Detect which cell encompasses the target text, then output its (X, Y) center coordinate. 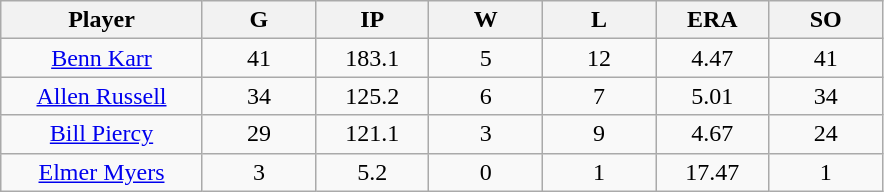
121.1 (372, 134)
L (598, 20)
0 (486, 172)
125.2 (372, 96)
Elmer Myers (102, 172)
Allen Russell (102, 96)
24 (826, 134)
7 (598, 96)
4.47 (712, 58)
IP (372, 20)
Benn Karr (102, 58)
4.67 (712, 134)
29 (258, 134)
5 (486, 58)
12 (598, 58)
5.2 (372, 172)
9 (598, 134)
6 (486, 96)
Bill Piercy (102, 134)
W (486, 20)
SO (826, 20)
ERA (712, 20)
G (258, 20)
17.47 (712, 172)
5.01 (712, 96)
Player (102, 20)
183.1 (372, 58)
